From the cell containing the given text, extract its center point as (x, y) coordinate. 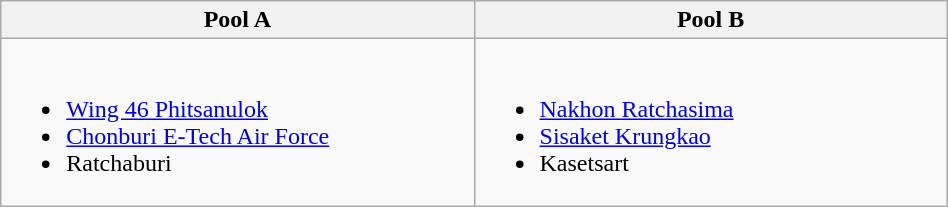
Pool B (710, 20)
Nakhon RatchasimaSisaket KrungkaoKasetsart (710, 122)
Pool A (238, 20)
Wing 46 PhitsanulokChonburi E-Tech Air ForceRatchaburi (238, 122)
